Determine the [X, Y] coordinate at the center of the cell enclosing the given text.  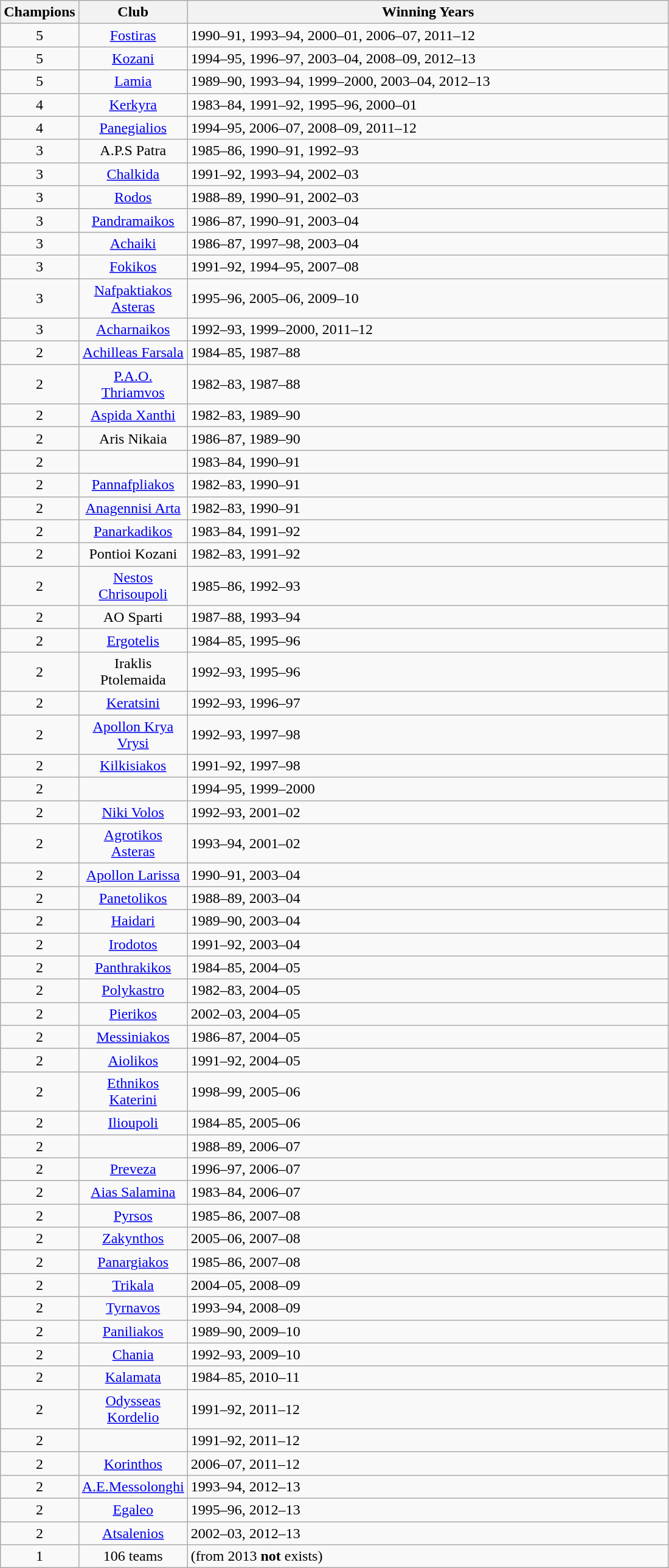
1990–91, 2003–04 [428, 875]
1992–93, 2001–02 [428, 812]
Achaiki [133, 243]
1995–96, 2012–13 [428, 1510]
1992–93, 2009–10 [428, 1354]
Messiniakos [133, 1037]
1993–94, 2001–02 [428, 843]
Ilioupoli [133, 1123]
(from 2013 not exists) [428, 1556]
Pontioi Kozani [133, 554]
Panetolikos [133, 898]
1982–83, 1989–90 [428, 416]
1982–83, 2004–05 [428, 991]
1988–89, 1990–91, 2002–03 [428, 197]
1985–86, 1990–91, 1992–93 [428, 151]
1994–95, 2006–07, 2008–09, 2011–12 [428, 128]
Ethnikos Katerini [133, 1092]
Winning Years [428, 12]
1988–89, 2006–07 [428, 1146]
1991–92, 1994–95, 2007–08 [428, 267]
1 [40, 1556]
1995–96, 2005–06, 2009–10 [428, 298]
Ergotelis [133, 640]
1988–89, 2003–04 [428, 898]
Fostiras [133, 35]
Apollon Krya Vrysi [133, 734]
1989–90, 2003–04 [428, 921]
1983–84, 2006–07 [428, 1193]
1994–95, 1996–97, 2003–04, 2008–09, 2012–13 [428, 58]
2006–07, 2011–12 [428, 1463]
Korinthos [133, 1463]
1984–85, 1987–88 [428, 353]
Paniliakos [133, 1331]
Irodotos [133, 944]
Pannafpliakos [133, 485]
1983–84, 1991–92 [428, 531]
1982–83, 1991–92 [428, 554]
1994–95, 1999–2000 [428, 789]
1984–85, 2004–05 [428, 967]
1992–93, 1996–97 [428, 703]
Preveza [133, 1169]
1982–83, 1987–88 [428, 385]
Chalkida [133, 174]
1996–97, 2006–07 [428, 1169]
Chania [133, 1354]
Apollon Larissa [133, 875]
1983–84, 1990–91 [428, 462]
Fokikos [133, 267]
1992–93, 1997–98 [428, 734]
Kalamata [133, 1378]
Aris Nikaia [133, 439]
Egaleo [133, 1510]
Aias Salamina [133, 1193]
A.P.S Patra [133, 151]
1989–90, 2009–10 [428, 1331]
1992–93, 1995–96 [428, 672]
1984–85, 2005–06 [428, 1123]
Panargiakos [133, 1262]
Club [133, 12]
Atsalenios [133, 1533]
Pandramaikos [133, 220]
Champions [40, 12]
1983–84, 1991–92, 1995–96, 2000–01 [428, 105]
1998–99, 2005–06 [428, 1092]
Zakynthos [133, 1239]
1985–86, 1992–93 [428, 585]
Panthrakikos [133, 967]
Odysseas Kordelio [133, 1409]
P.A.O. Thriamvos [133, 385]
Trikala [133, 1285]
Kilkisiakos [133, 766]
2004–05, 2008–09 [428, 1285]
Achilleas Farsala [133, 353]
Iraklis Ptolemaida [133, 672]
Anagennisi Arta [133, 508]
1987–88, 1993–94 [428, 617]
1993–94, 2008–09 [428, 1308]
Tyrnavos [133, 1308]
1991–92, 1993–94, 2002–03 [428, 174]
Acharnaikos [133, 330]
1986–87, 1997–98, 2003–04 [428, 243]
1986–87, 1990–91, 2003–04 [428, 220]
1986–87, 1989–90 [428, 439]
1984–85, 1995–96 [428, 640]
1992–93, 1999–2000, 2011–12 [428, 330]
1986–87, 2004–05 [428, 1037]
Agrotikos Asteras [133, 843]
Rodos [133, 197]
Nestos Chrisoupoli [133, 585]
1989–90, 1993–94, 1999–2000, 2003–04, 2012–13 [428, 82]
2002–03, 2004–05 [428, 1014]
Aiolikos [133, 1060]
A.E.Messolonghi [133, 1486]
Kozani [133, 58]
106 teams [133, 1556]
Aspida Xanthi [133, 416]
1991–92, 2004–05 [428, 1060]
2005–06, 2007–08 [428, 1239]
1991–92, 2003–04 [428, 944]
Polykastro [133, 991]
Niki Volos [133, 812]
AO Sparti [133, 617]
Lamia [133, 82]
Kerkyra [133, 105]
Haidari [133, 921]
1993–94, 2012–13 [428, 1486]
Nafpaktiakos Asteras [133, 298]
Keratsini [133, 703]
1990–91, 1993–94, 2000–01, 2006–07, 2011–12 [428, 35]
Pyrsos [133, 1216]
1991–92, 1997–98 [428, 766]
Panegialios [133, 128]
Pierikos [133, 1014]
Panarkadikos [133, 531]
1984–85, 2010–11 [428, 1378]
2002–03, 2012–13 [428, 1533]
